Locate the cell with the specified text and output its (x, y) center coordinate. 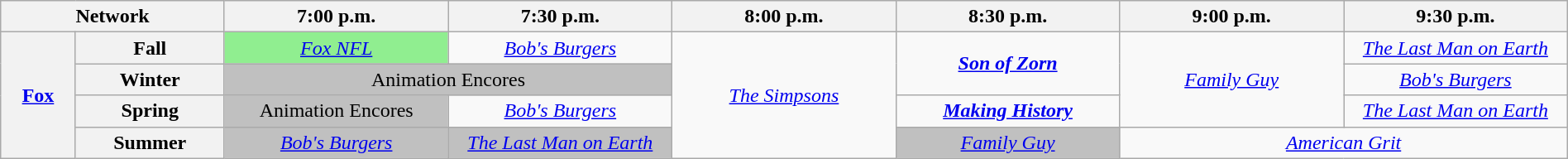
Fox (38, 95)
Summer (150, 142)
Fox NFL (336, 48)
American Grit (1343, 142)
9:30 p.m. (1456, 17)
7:00 p.m. (336, 17)
Spring (150, 111)
Making History (1007, 111)
8:00 p.m. (784, 17)
7:30 p.m. (561, 17)
Network (112, 17)
Winter (150, 79)
The Simpsons (784, 95)
9:00 p.m. (1232, 17)
Son of Zorn (1007, 64)
8:30 p.m. (1007, 17)
Fall (150, 48)
